Search for the cell housing the specified text and yield its [x, y] center coordinate. 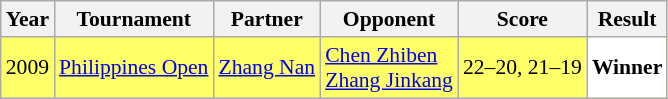
Opponent [389, 19]
Tournament [134, 19]
Chen Zhiben Zhang Jinkang [389, 68]
Philippines Open [134, 68]
Result [628, 19]
2009 [28, 68]
Zhang Nan [266, 68]
22–20, 21–19 [522, 68]
Year [28, 19]
Winner [628, 68]
Score [522, 19]
Partner [266, 19]
